From the cell containing the given text, extract its center point as [X, Y] coordinate. 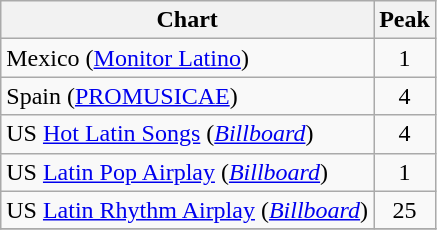
Chart [188, 20]
US Latin Rhythm Airplay (Billboard) [188, 210]
US Hot Latin Songs (Billboard) [188, 134]
Peak [405, 20]
25 [405, 210]
Spain (PROMUSICAE) [188, 96]
US Latin Pop Airplay (Billboard) [188, 172]
Mexico (Monitor Latino) [188, 58]
